Find where the given text appears and provide that cell's center as (X, Y) coordinate. 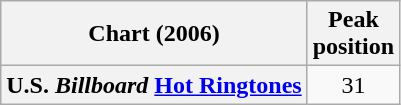
Chart (2006) (154, 34)
31 (353, 85)
U.S. Billboard Hot Ringtones (154, 85)
Peakposition (353, 34)
